Determine the [x, y] coordinate at the center of the cell enclosing the given text.  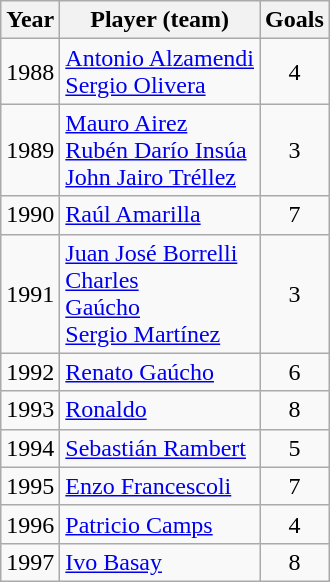
Player (team) [160, 20]
1995 [30, 486]
1988 [30, 72]
1996 [30, 524]
Year [30, 20]
5 [295, 448]
Patricio Camps [160, 524]
1991 [30, 294]
Ronaldo [160, 410]
Enzo Francescoli [160, 486]
Raúl Amarilla [160, 215]
1993 [30, 410]
Goals [295, 20]
1989 [30, 150]
1992 [30, 372]
1997 [30, 562]
Juan José Borrelli Charles Gaúcho Sergio Martínez [160, 294]
1994 [30, 448]
Sebastián Rambert [160, 448]
Renato Gaúcho [160, 372]
Antonio Alzamendi Sergio Olivera [160, 72]
Mauro Airez Rubén Darío Insúa John Jairo Tréllez [160, 150]
6 [295, 372]
1990 [30, 215]
Ivo Basay [160, 562]
